Scan for the cell matching the given text and deliver its [x, y] coordinate at center. 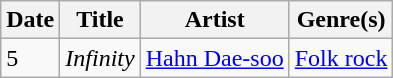
Hahn Dae-soo [214, 58]
Artist [214, 20]
Title [100, 20]
5 [30, 58]
Folk rock [341, 58]
Date [30, 20]
Genre(s) [341, 20]
Infinity [100, 58]
